Search for the cell housing the specified text and yield its [x, y] center coordinate. 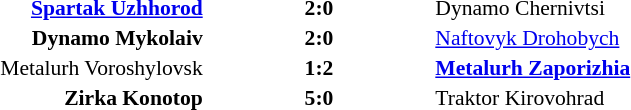
2:0 [320, 38]
1:2 [320, 68]
